Extract the (X, Y) coordinate from the center of the cell holding the provided text.  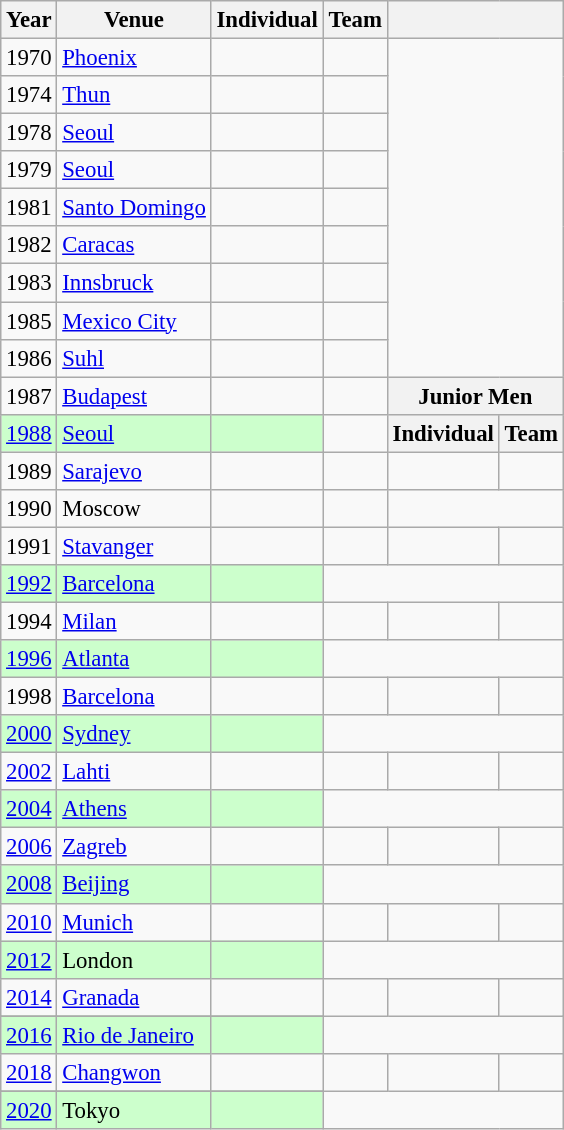
Innsbruck (134, 283)
2010 (29, 922)
Tokyo (134, 1110)
Phoenix (134, 58)
Thun (134, 95)
Granada (134, 997)
Caracas (134, 245)
1979 (29, 170)
2002 (29, 772)
1994 (29, 621)
Mexico City (134, 321)
2008 (29, 885)
1978 (29, 133)
1992 (29, 584)
1990 (29, 509)
Suhl (134, 358)
Beijing (134, 885)
1991 (29, 546)
Santo Domingo (134, 208)
1970 (29, 58)
2004 (29, 809)
Lahti (134, 772)
1989 (29, 471)
2000 (29, 734)
1985 (29, 321)
2006 (29, 847)
Stavanger (134, 546)
2018 (29, 1073)
1981 (29, 208)
London (134, 960)
1982 (29, 245)
Munich (134, 922)
2020 (29, 1110)
Rio de Janeiro (134, 1035)
2012 (29, 960)
Moscow (134, 509)
Milan (134, 621)
Junior Men (475, 396)
Athens (134, 809)
Zagreb (134, 847)
2014 (29, 997)
1986 (29, 358)
Changwon (134, 1073)
1987 (29, 396)
1998 (29, 697)
Atlanta (134, 659)
2016 (29, 1035)
Budapest (134, 396)
1974 (29, 95)
1996 (29, 659)
Sarajevo (134, 471)
Sydney (134, 734)
1983 (29, 283)
Venue (134, 20)
Year (29, 20)
1988 (29, 433)
